From the cell containing the given text, extract its center point as (x, y) coordinate. 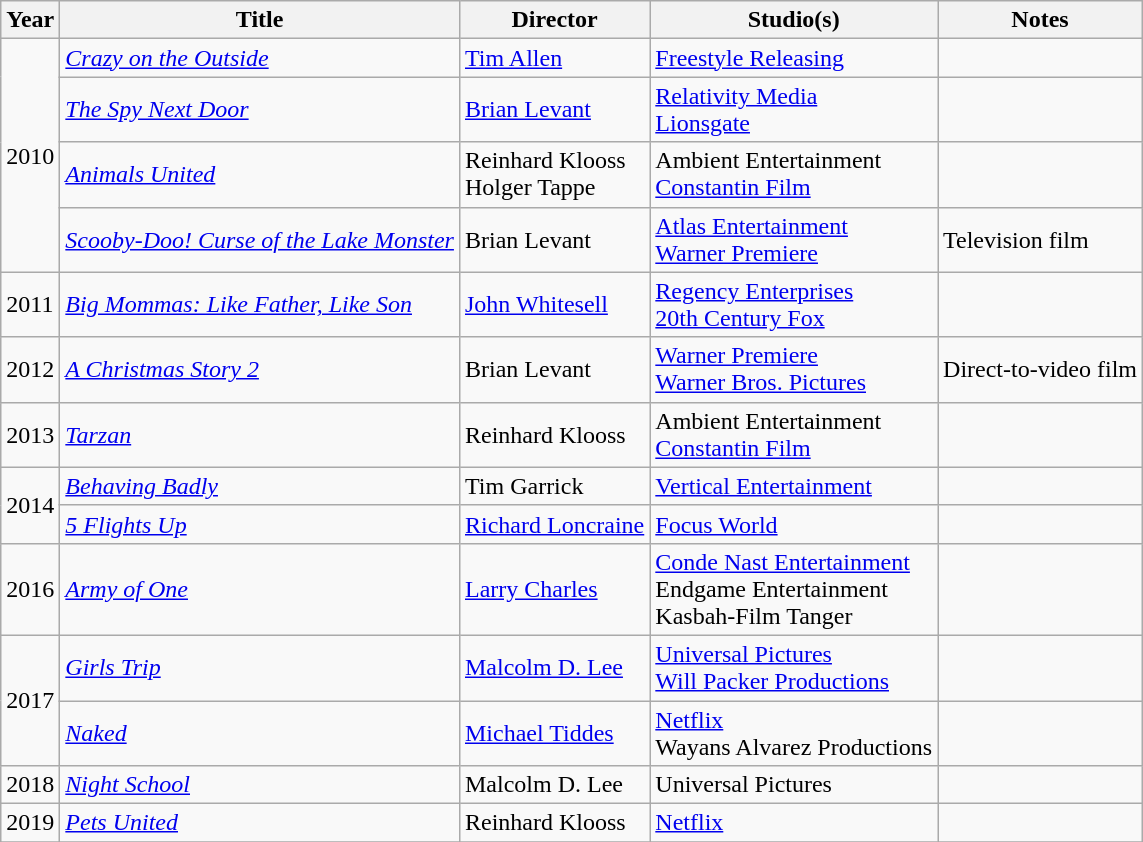
Studio(s) (794, 20)
Regency Enterprises20th Century Fox (794, 304)
Larry Charles (554, 589)
2017 (30, 700)
Netflix (794, 823)
Crazy on the Outside (260, 58)
Night School (260, 785)
Universal PicturesWill Packer Productions (794, 668)
Freestyle Releasing (794, 58)
Tarzan (260, 434)
John Whitesell (554, 304)
Conde Nast EntertainmentEndgame EntertainmentKasbah-Film Tanger (794, 589)
5 Flights Up (260, 524)
Title (260, 20)
2010 (30, 156)
Behaving Badly (260, 486)
Girls Trip (260, 668)
Focus World (794, 524)
Universal Pictures (794, 785)
Direct-to-video film (1040, 370)
Army of One (260, 589)
Michael Tiddes (554, 732)
The Spy Next Door (260, 110)
Animals United (260, 174)
2011 (30, 304)
Director (554, 20)
Notes (1040, 20)
Relativity MediaLionsgate (794, 110)
Richard Loncraine (554, 524)
Reinhard KloossHolger Tappe (554, 174)
2013 (30, 434)
Atlas EntertainmentWarner Premiere (794, 240)
Scooby-Doo! Curse of the Lake Monster (260, 240)
Television film (1040, 240)
Year (30, 20)
2016 (30, 589)
Warner PremiereWarner Bros. Pictures (794, 370)
2018 (30, 785)
2014 (30, 505)
Big Mommas: Like Father, Like Son (260, 304)
Naked (260, 732)
Tim Allen (554, 58)
NetflixWayans Alvarez Productions (794, 732)
2012 (30, 370)
2019 (30, 823)
A Christmas Story 2 (260, 370)
Vertical Entertainment (794, 486)
Tim Garrick (554, 486)
Pets United (260, 823)
